Find where the given text appears and provide that cell's center as (x, y) coordinate. 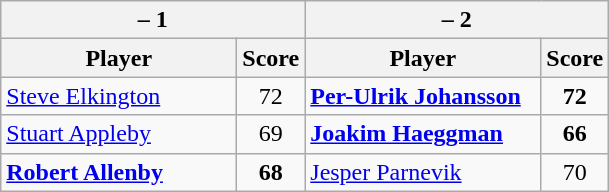
Robert Allenby (119, 172)
– 1 (153, 20)
Joakim Haeggman (423, 134)
Stuart Appleby (119, 134)
Per-Ulrik Johansson (423, 96)
66 (575, 134)
70 (575, 172)
68 (271, 172)
– 2 (457, 20)
Jesper Parnevik (423, 172)
69 (271, 134)
Steve Elkington (119, 96)
